Pinpoint the cell where the given text exists, returning its (x, y) midpoint coordinate. 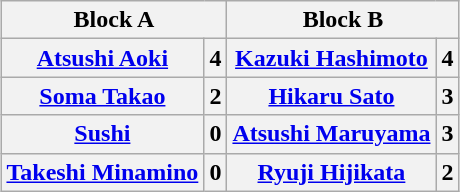
Takeshi Minamino (102, 172)
Block A (114, 20)
Sushi (102, 134)
Block B (343, 20)
Kazuki Hashimoto (332, 58)
Soma Takao (102, 96)
Hikaru Sato (332, 96)
Ryuji Hijikata (332, 172)
Atsushi Maruyama (332, 134)
Atsushi Aoki (102, 58)
